Return the (X, Y) coordinate for the center point of the cell that contains the specified text.  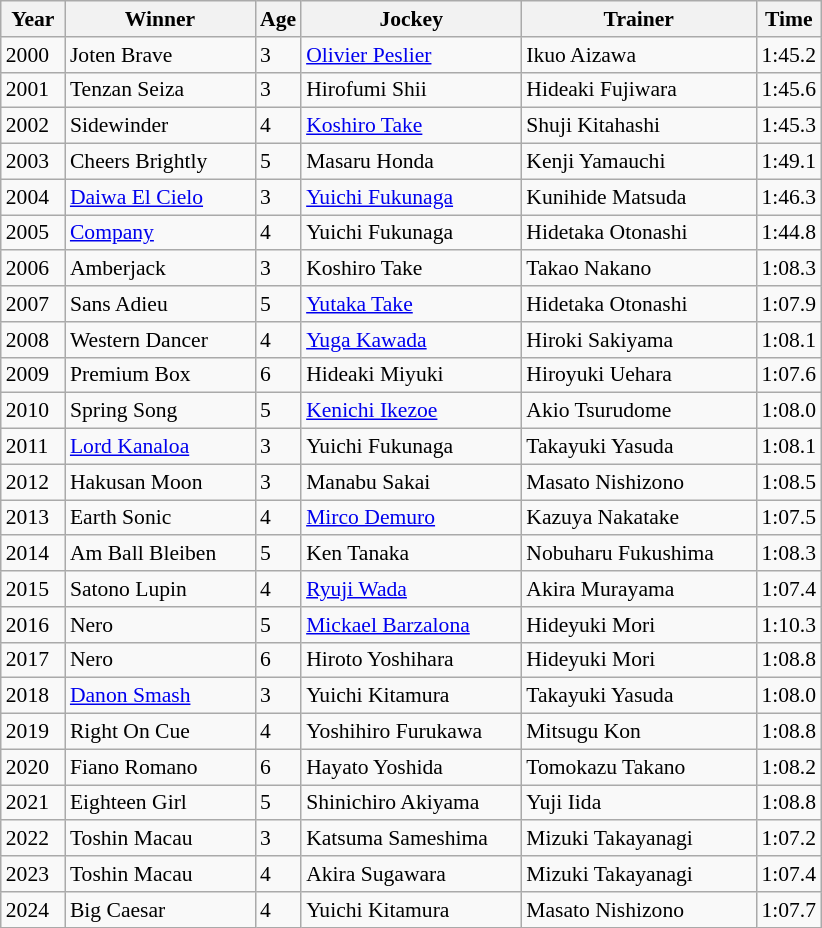
Nobuharu Fukushima (638, 554)
Yutaka Take (411, 304)
Trainer (638, 19)
2007 (33, 304)
Hideaki Miyuki (411, 375)
Sans Adieu (160, 304)
1:45.6 (788, 90)
1:46.3 (788, 197)
Hayato Yoshida (411, 767)
1:07.6 (788, 375)
Olivier Peslier (411, 55)
Shuji Kitahashi (638, 126)
1:07.7 (788, 910)
1:07.5 (788, 518)
Fiano Romano (160, 767)
1:08.5 (788, 482)
Takao Nakano (638, 269)
Age (278, 19)
2004 (33, 197)
2002 (33, 126)
Mirco Demuro (411, 518)
Ryuji Wada (411, 589)
1:07.9 (788, 304)
Jockey (411, 19)
Manabu Sakai (411, 482)
2014 (33, 554)
Hiroyuki Uehara (638, 375)
Cheers Brightly (160, 162)
Tomokazu Takano (638, 767)
Premium Box (160, 375)
2020 (33, 767)
1:10.3 (788, 625)
Lord Kanaloa (160, 447)
1:07.2 (788, 839)
Hiroto Yoshihara (411, 660)
Mitsugu Kon (638, 732)
Yuga Kawada (411, 340)
2012 (33, 482)
Daiwa El Cielo (160, 197)
Kunihide Matsuda (638, 197)
Earth Sonic (160, 518)
1:45.3 (788, 126)
2006 (33, 269)
2016 (33, 625)
Western Dancer (160, 340)
Winner (160, 19)
Akio Tsurudome (638, 411)
2010 (33, 411)
Yuji Iida (638, 803)
2023 (33, 874)
Sidewinder (160, 126)
2005 (33, 233)
Kenichi Ikezoe (411, 411)
2001 (33, 90)
Katsuma Sameshima (411, 839)
Mickael Barzalona (411, 625)
2011 (33, 447)
2000 (33, 55)
Right On Cue (160, 732)
Satono Lupin (160, 589)
Hakusan Moon (160, 482)
2019 (33, 732)
1:08.2 (788, 767)
Danon Smash (160, 696)
Big Caesar (160, 910)
2021 (33, 803)
2022 (33, 839)
1:44.8 (788, 233)
Am Ball Bleiben (160, 554)
2024 (33, 910)
Shinichiro Akiyama (411, 803)
Hirofumi Shii (411, 90)
2018 (33, 696)
Kenji Yamauchi (638, 162)
Year (33, 19)
2009 (33, 375)
Company (160, 233)
2017 (33, 660)
Akira Murayama (638, 589)
Ikuo Aizawa (638, 55)
Masaru Honda (411, 162)
Joten Brave (160, 55)
Tenzan Seiza (160, 90)
1:45.2 (788, 55)
Time (788, 19)
2013 (33, 518)
Hiroki Sakiyama (638, 340)
2015 (33, 589)
1:49.1 (788, 162)
Ken Tanaka (411, 554)
Hideaki Fujiwara (638, 90)
Spring Song (160, 411)
2008 (33, 340)
Amberjack (160, 269)
Eighteen Girl (160, 803)
Akira Sugawara (411, 874)
Yoshihiro Furukawa (411, 732)
2003 (33, 162)
Kazuya Nakatake (638, 518)
